Determine the [X, Y] coordinate at the center of the cell enclosing the given text.  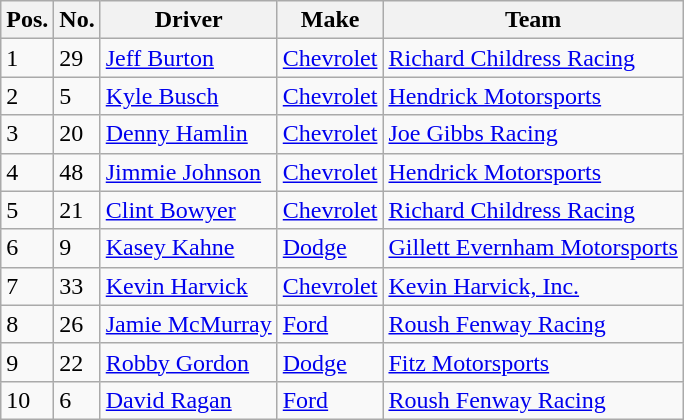
Denny Hamlin [188, 134]
Make [330, 20]
3 [28, 134]
21 [77, 210]
Gillett Evernham Motorsports [533, 248]
48 [77, 172]
7 [28, 286]
20 [77, 134]
No. [77, 20]
Jimmie Johnson [188, 172]
22 [77, 362]
Kevin Harvick, Inc. [533, 286]
Driver [188, 20]
Jeff Burton [188, 58]
David Ragan [188, 400]
Joe Gibbs Racing [533, 134]
1 [28, 58]
29 [77, 58]
4 [28, 172]
33 [77, 286]
Robby Gordon [188, 362]
26 [77, 324]
Team [533, 20]
Fitz Motorsports [533, 362]
Clint Bowyer [188, 210]
Kasey Kahne [188, 248]
2 [28, 96]
Jamie McMurray [188, 324]
Pos. [28, 20]
Kyle Busch [188, 96]
Kevin Harvick [188, 286]
8 [28, 324]
10 [28, 400]
